From the cell containing the given text, extract its center point as [X, Y] coordinate. 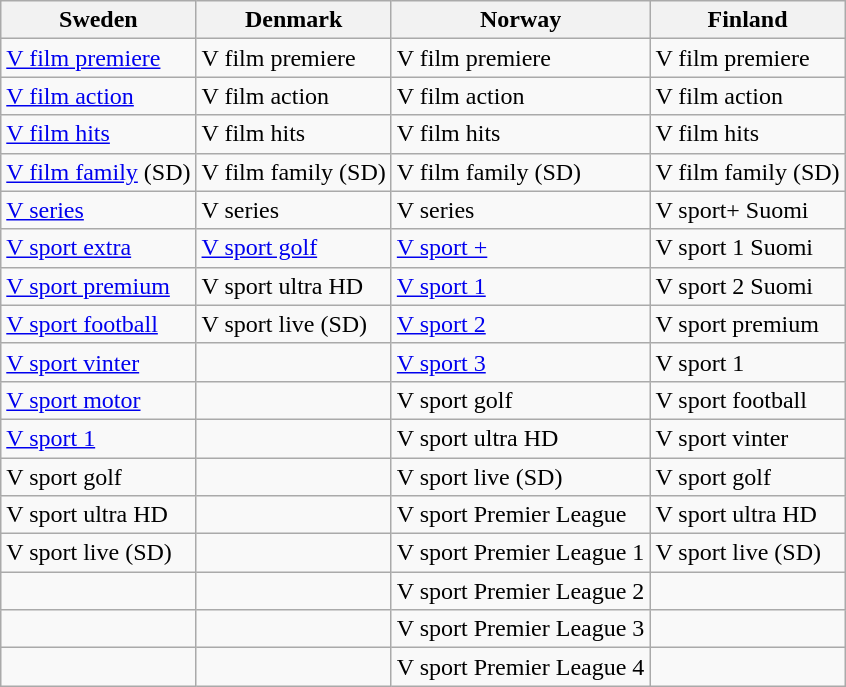
V sport 2 [520, 324]
V sport extra [98, 248]
V sport Premier League [520, 515]
V sport 1 Suomi [748, 248]
Finland [748, 20]
Denmark [294, 20]
V sport Premier League 3 [520, 629]
Norway [520, 20]
V sport 3 [520, 362]
V sport Premier League 1 [520, 553]
V sport 2 Suomi [748, 286]
V sport + [520, 248]
V sport+ Suomi [748, 210]
V sport motor [98, 400]
V sport Premier League 4 [520, 667]
V sport Premier League 2 [520, 591]
Sweden [98, 20]
